Output the [x, y] coordinate of the center of the cell containing the given text.  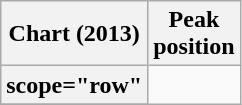
scope="row" [74, 85]
Peakposition [194, 34]
Chart (2013) [74, 34]
